Pinpoint the cell where the given text exists, returning its [x, y] midpoint coordinate. 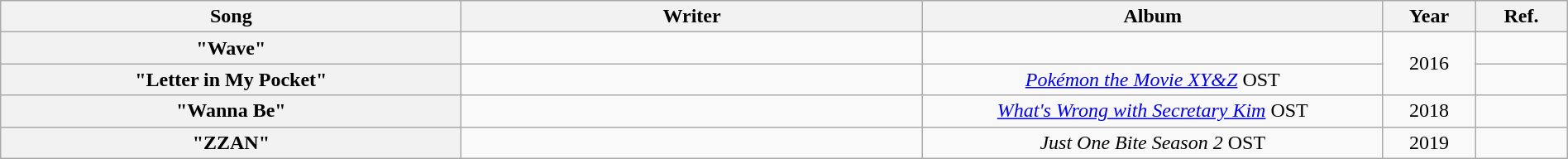
2016 [1429, 64]
"Wave" [232, 48]
Writer [691, 17]
Just One Bite Season 2 OST [1153, 142]
Ref. [1522, 17]
Pokémon the Movie XY&Z OST [1153, 79]
"Wanna Be" [232, 111]
Album [1153, 17]
2019 [1429, 142]
What's Wrong with Secretary Kim OST [1153, 111]
Year [1429, 17]
"ZZAN" [232, 142]
Song [232, 17]
2018 [1429, 111]
"Letter in My Pocket" [232, 79]
